Scan for the cell matching the given text and deliver its (X, Y) coordinate at center. 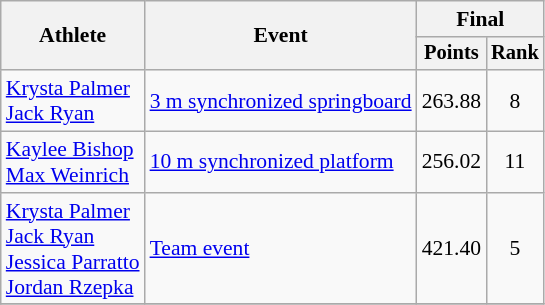
8 (515, 100)
263.88 (452, 100)
Points (452, 54)
Event (281, 36)
Krysta Palmer Jack Ryan (73, 100)
3 m synchronized springboard (281, 100)
Krysta Palmer Jack Ryan Jessica Parratto Jordan Rzepka (73, 249)
Kaylee Bishop Max Weinrich (73, 162)
Athlete (73, 36)
256.02 (452, 162)
Team event (281, 249)
Final (480, 19)
421.40 (452, 249)
10 m synchronized platform (281, 162)
Rank (515, 54)
5 (515, 249)
11 (515, 162)
